Search for the cell housing the specified text and yield its [x, y] center coordinate. 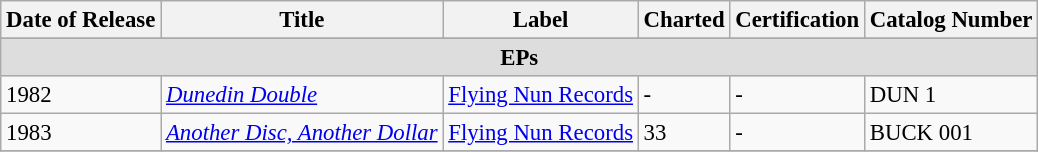
BUCK 001 [950, 133]
Label [540, 20]
Catalog Number [950, 20]
EPs [520, 58]
Charted [684, 20]
33 [684, 133]
Another Disc, Another Dollar [302, 133]
Certification [798, 20]
Date of Release [81, 20]
1983 [81, 133]
Dunedin Double [302, 95]
1982 [81, 95]
Title [302, 20]
DUN 1 [950, 95]
